Search for the cell housing the specified text and yield its [X, Y] center coordinate. 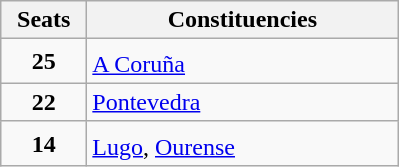
22 [44, 102]
14 [44, 144]
Pontevedra [242, 102]
Lugo, Ourense [242, 144]
A Coruña [242, 62]
Constituencies [242, 20]
25 [44, 62]
Seats [44, 20]
